From the cell containing the given text, extract its center point as (x, y) coordinate. 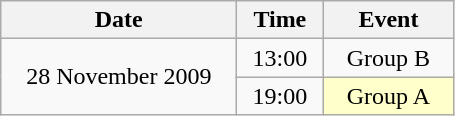
19:00 (280, 96)
Time (280, 20)
Group B (388, 58)
28 November 2009 (119, 77)
Event (388, 20)
Group A (388, 96)
13:00 (280, 58)
Date (119, 20)
